Extract the (x, y) coordinate from the center of the cell holding the provided text.  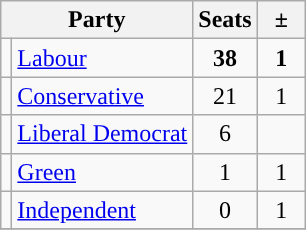
6 (225, 134)
Independent (102, 210)
38 (225, 58)
Conservative (102, 96)
Green (102, 172)
21 (225, 96)
± (281, 20)
Seats (225, 20)
0 (225, 210)
Party (97, 20)
Liberal Democrat (102, 134)
Labour (102, 58)
